For the text-containing cell, return its midpoint in (X, Y) coordinate format. 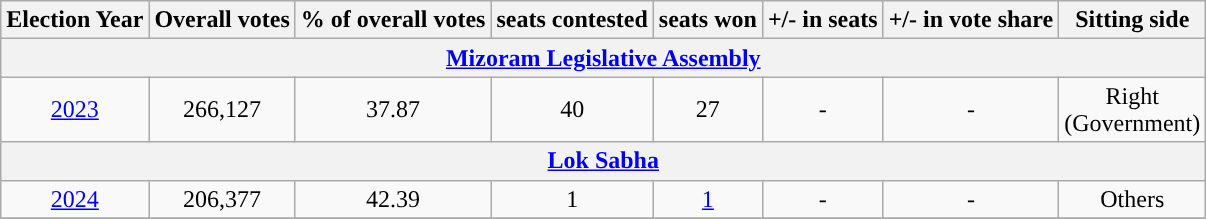
Overall votes (222, 20)
Sitting side (1132, 20)
Mizoram Legislative Assembly (604, 58)
40 (572, 110)
seats won (708, 20)
206,377 (222, 199)
2023 (75, 110)
+/- in seats (822, 20)
Others (1132, 199)
42.39 (393, 199)
266,127 (222, 110)
seats contested (572, 20)
Election Year (75, 20)
% of overall votes (393, 20)
2024 (75, 199)
Lok Sabha (604, 161)
+/- in vote share (971, 20)
Right (Government) (1132, 110)
27 (708, 110)
37.87 (393, 110)
